Scan for the cell matching the given text and deliver its (X, Y) coordinate at center. 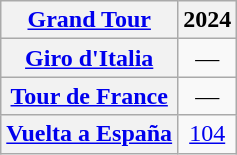
Grand Tour (90, 20)
2024 (208, 20)
104 (208, 134)
Vuelta a España (90, 134)
Tour de France (90, 96)
Giro d'Italia (90, 58)
